Find where the given text appears and provide that cell's center as [x, y] coordinate. 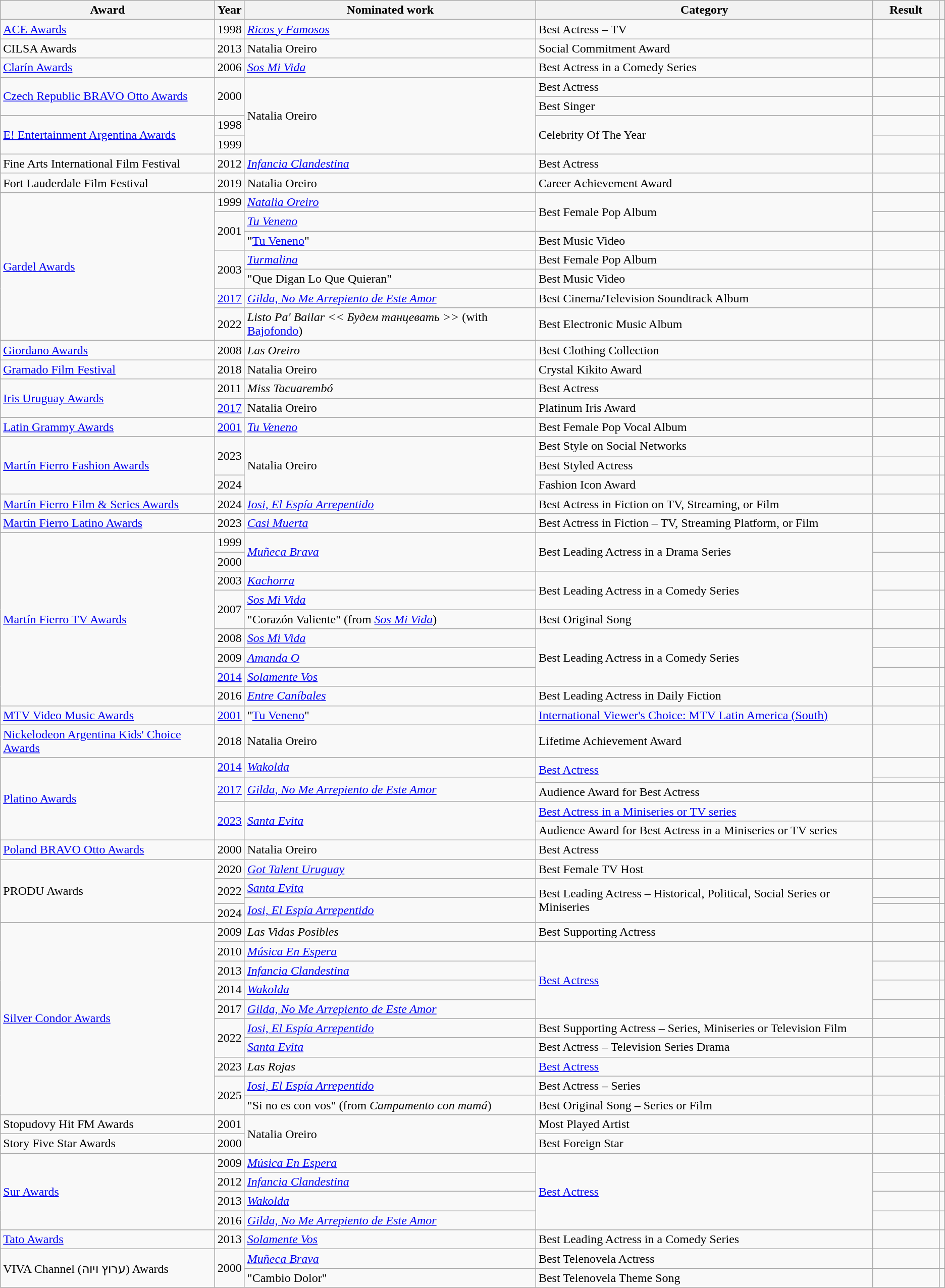
Best Actress – Series [704, 1086]
Best Electronic Music Album [704, 324]
2025 [229, 1095]
Year [229, 10]
Celebrity Of The Year [704, 135]
Best Original Song [704, 619]
Miss Tacuarembó [390, 389]
PRODU Awards [108, 890]
Amanda O [390, 658]
Best Styled Actress [704, 465]
Best Cinema/Television Soundtrack Album [704, 298]
Fashion Icon Award [704, 485]
CILSA Awards [108, 48]
Audience Award for Best Actress [704, 792]
Las Rojas [390, 1066]
VIVA Channel (ערוץ ויוה) Awards [108, 1268]
Listo Pa' Bailar << Будем танцевать >> (with Bajofondo) [390, 324]
Social Commitment Award [704, 48]
Story Five Star Awards [108, 1143]
Best Female TV Host [704, 869]
Best Foreign Star [704, 1143]
Clarín Awards [108, 68]
Best Actress in a Comedy Series [704, 68]
Best Supporting Actress – Series, Miniseries or Television Film [704, 1028]
Award [108, 10]
Category [704, 10]
Fine Arts International Film Festival [108, 164]
Ricos y Famosos [390, 29]
Nickelodeon Argentina Kids' Choice Awards [108, 741]
Best Actress – Television Series Drama [704, 1047]
"Cambio Dolor" [390, 1278]
Best Leading Actress – Historical, Political, Social Series or Miniseries [704, 900]
MTV Video Music Awards [108, 715]
Martín Fierro Latino Awards [108, 523]
E! Entertainment Argentina Awards [108, 135]
Platino Awards [108, 798]
Best Actress in Fiction – TV, Streaming Platform, or Film [704, 523]
"Que Digan Lo Que Quieran" [390, 279]
Result [906, 10]
ACE Awards [108, 29]
2020 [229, 869]
Entre Caníbales [390, 696]
Most Played Artist [704, 1124]
2006 [229, 68]
Best Telenovela Actress [704, 1259]
Best Actress in a Miniseries or TV series [704, 811]
2019 [229, 183]
Best Actress – TV [704, 29]
"Si no es con vos" (from Campamento con mamá) [390, 1105]
Poland BRAVO Otto Awards [108, 849]
Casi Muerta [390, 523]
Best Telenovela Theme Song [704, 1278]
Crystal Kikito Award [704, 369]
Fort Lauderdale Film Festival [108, 183]
Czech Republic BRAVO Otto Awards [108, 96]
2007 [229, 610]
Las Oreiro [390, 350]
Las Vidas Posibles [390, 932]
Best Leading Actress in a Drama Series [704, 552]
Martín Fierro Film & Series Awards [108, 504]
Best Supporting Actress [704, 932]
Sur Awards [108, 1191]
Audience Award for Best Actress in a Miniseries or TV series [704, 830]
Best Style on Social Networks [704, 446]
Best Leading Actress in Daily Fiction [704, 696]
"Corazón Valiente" (from Sos Mi Vida) [390, 619]
Latin Grammy Awards [108, 427]
Gramado Film Festival [108, 369]
Tato Awards [108, 1240]
2011 [229, 389]
Stopudovy Hit FM Awards [108, 1124]
Nominated work [390, 10]
Best Actress in Fiction on TV, Streaming, or Film [704, 504]
Best Singer [704, 106]
Lifetime Achievement Award [704, 741]
Platinum Iris Award [704, 408]
Martín Fierro Fashion Awards [108, 465]
Silver Condor Awards [108, 1018]
2010 [229, 951]
Career Achievement Award [704, 183]
Got Talent Uruguay [390, 869]
Iris Uruguay Awards [108, 398]
Best Clothing Collection [704, 350]
Kachorra [390, 581]
Turmalina [390, 260]
Best Original Song – Series or Film [704, 1105]
Giordano Awards [108, 350]
Martín Fierro TV Awards [108, 619]
International Viewer's Choice: MTV Latin America (South) [704, 715]
Gardel Awards [108, 266]
Best Female Pop Vocal Album [704, 427]
